Find where the given text appears and provide that cell's center as (X, Y) coordinate. 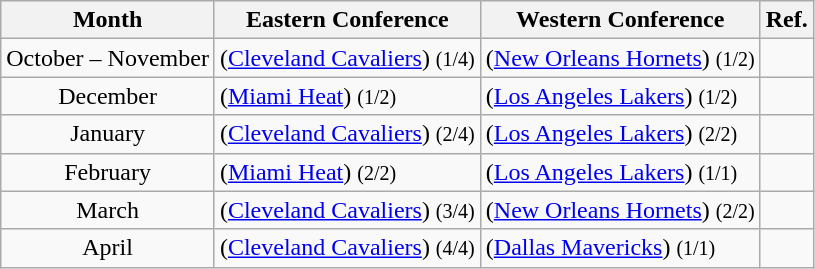
January (108, 134)
Western Conference (620, 20)
(Cleveland Cavaliers) (3/4) (347, 210)
April (108, 248)
March (108, 210)
(New Orleans Hornets) (2/2) (620, 210)
(Los Angeles Lakers) (2/2) (620, 134)
Eastern Conference (347, 20)
(Dallas Mavericks) (1/1) (620, 248)
(Cleveland Cavaliers) (2/4) (347, 134)
(Cleveland Cavaliers) (4/4) (347, 248)
(New Orleans Hornets) (1/2) (620, 58)
(Miami Heat) (1/2) (347, 96)
(Miami Heat) (2/2) (347, 172)
(Cleveland Cavaliers) (1/4) (347, 58)
December (108, 96)
February (108, 172)
(Los Angeles Lakers) (1/1) (620, 172)
(Los Angeles Lakers) (1/2) (620, 96)
Month (108, 20)
October – November (108, 58)
Ref. (786, 20)
